Determine the (X, Y) coordinate at the center of the cell enclosing the given text.  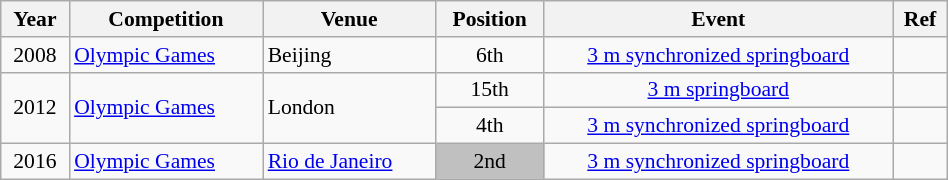
15th (490, 90)
Rio de Janeiro (350, 162)
Position (490, 19)
Year (35, 19)
Beijing (350, 55)
Venue (350, 19)
6th (490, 55)
2008 (35, 55)
Competition (166, 19)
2016 (35, 162)
2012 (35, 108)
Event (718, 19)
3 m springboard (718, 90)
2nd (490, 162)
4th (490, 126)
London (350, 108)
Ref (920, 19)
